From the cell containing the given text, extract its center point as (X, Y) coordinate. 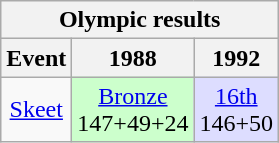
1992 (236, 58)
Olympic results (140, 20)
1988 (133, 58)
16th146+50 (236, 110)
Skeet (36, 110)
Bronze147+49+24 (133, 110)
Event (36, 58)
